Pinpoint the cell where the given text exists, returning its (x, y) midpoint coordinate. 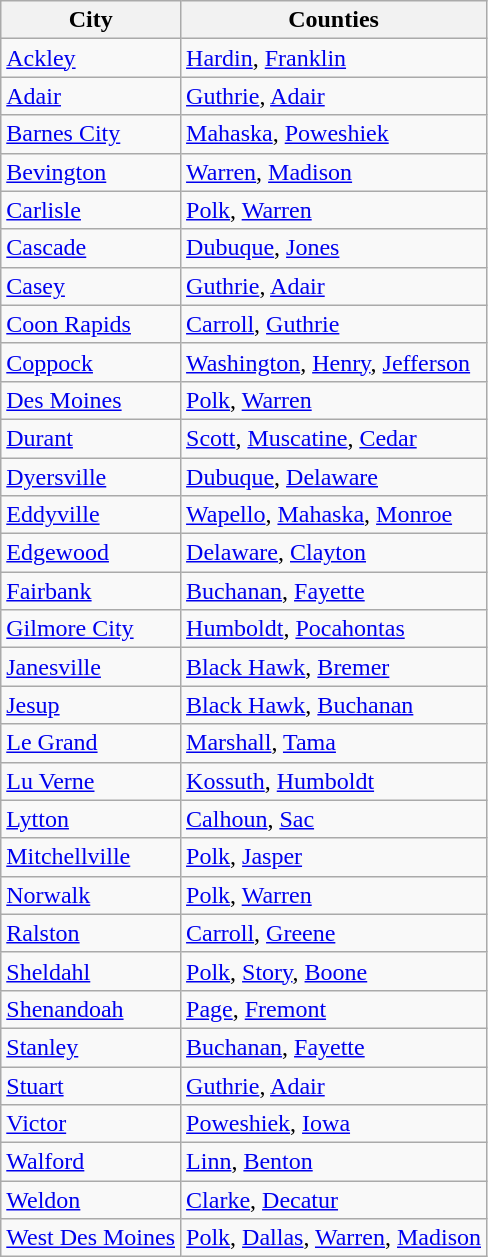
Washington, Henry, Jefferson (334, 362)
Dyersville (91, 477)
Stuart (91, 1085)
Page, Fremont (334, 1009)
Janesville (91, 667)
Kossuth, Humboldt (334, 781)
Casey (91, 286)
Stanley (91, 1047)
Cascade (91, 248)
Victor (91, 1124)
Polk, Jasper (334, 857)
Ackley (91, 58)
Weldon (91, 1200)
Lu Verne (91, 781)
Hardin, Franklin (334, 58)
Linn, Benton (334, 1162)
Gilmore City (91, 629)
Wapello, Mahaska, Monroe (334, 515)
Barnes City (91, 134)
Ralston (91, 933)
Polk, Dallas, Warren, Madison (334, 1238)
Humboldt, Pocahontas (334, 629)
Coppock (91, 362)
Mahaska, Poweshiek (334, 134)
Mitchellville (91, 857)
Adair (91, 96)
Poweshiek, Iowa (334, 1124)
Black Hawk, Buchanan (334, 705)
Shenandoah (91, 1009)
Le Grand (91, 743)
Des Moines (91, 400)
Counties (334, 20)
Eddyville (91, 515)
Carlisle (91, 210)
Clarke, Decatur (334, 1200)
Walford (91, 1162)
Polk, Story, Boone (334, 971)
Norwalk (91, 895)
Warren, Madison (334, 172)
Scott, Muscatine, Cedar (334, 438)
Durant (91, 438)
West Des Moines (91, 1238)
Jesup (91, 705)
Calhoun, Sac (334, 819)
Fairbank (91, 591)
Coon Rapids (91, 324)
Marshall, Tama (334, 743)
Delaware, Clayton (334, 553)
Bevington (91, 172)
Carroll, Greene (334, 933)
Dubuque, Delaware (334, 477)
Dubuque, Jones (334, 248)
Carroll, Guthrie (334, 324)
Lytton (91, 819)
Edgewood (91, 553)
City (91, 20)
Black Hawk, Bremer (334, 667)
Sheldahl (91, 971)
